Capture the cell that displays the provided text and extract its (X, Y) central coordinate. 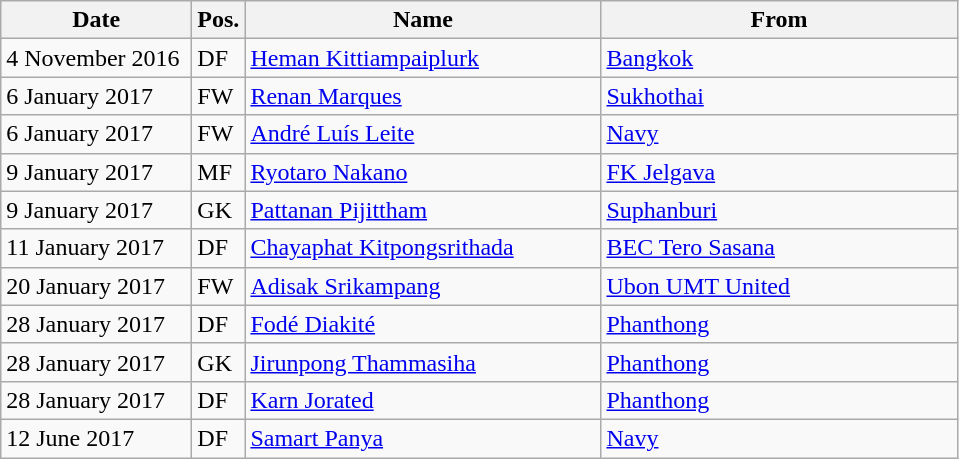
Jirunpong Thammasiha (423, 362)
Adisak Srikampang (423, 286)
11 January 2017 (96, 248)
Fodé Diakité (423, 324)
Karn Jorated (423, 400)
Ubon UMT United (779, 286)
MF (218, 172)
Pattanan Pijittham (423, 210)
Sukhothai (779, 96)
Renan Marques (423, 96)
Bangkok (779, 58)
Heman Kittiampaiplurk (423, 58)
André Luís Leite (423, 134)
Date (96, 20)
Suphanburi (779, 210)
BEC Tero Sasana (779, 248)
Pos. (218, 20)
12 June 2017 (96, 438)
From (779, 20)
FK Jelgava (779, 172)
Samart Panya (423, 438)
Name (423, 20)
20 January 2017 (96, 286)
Ryotaro Nakano (423, 172)
4 November 2016 (96, 58)
Chayaphat Kitpongsrithada (423, 248)
